Find where the given text appears and provide that cell's center as [X, Y] coordinate. 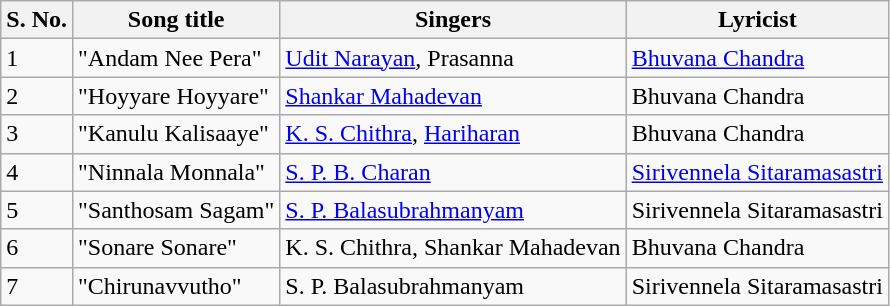
K. S. Chithra, Hariharan [453, 134]
6 [37, 248]
"Hoyyare Hoyyare" [176, 96]
"Santhosam Sagam" [176, 210]
Udit Narayan, Prasanna [453, 58]
"Kanulu Kalisaaye" [176, 134]
Singers [453, 20]
Shankar Mahadevan [453, 96]
S. P. B. Charan [453, 172]
"Andam Nee Pera" [176, 58]
"Ninnala Monnala" [176, 172]
1 [37, 58]
"Sonare Sonare" [176, 248]
2 [37, 96]
3 [37, 134]
S. No. [37, 20]
K. S. Chithra, Shankar Mahadevan [453, 248]
Lyricist [757, 20]
7 [37, 286]
5 [37, 210]
Song title [176, 20]
"Chirunavvutho" [176, 286]
4 [37, 172]
